Return the (X, Y) coordinate for the center point of the cell that contains the specified text.  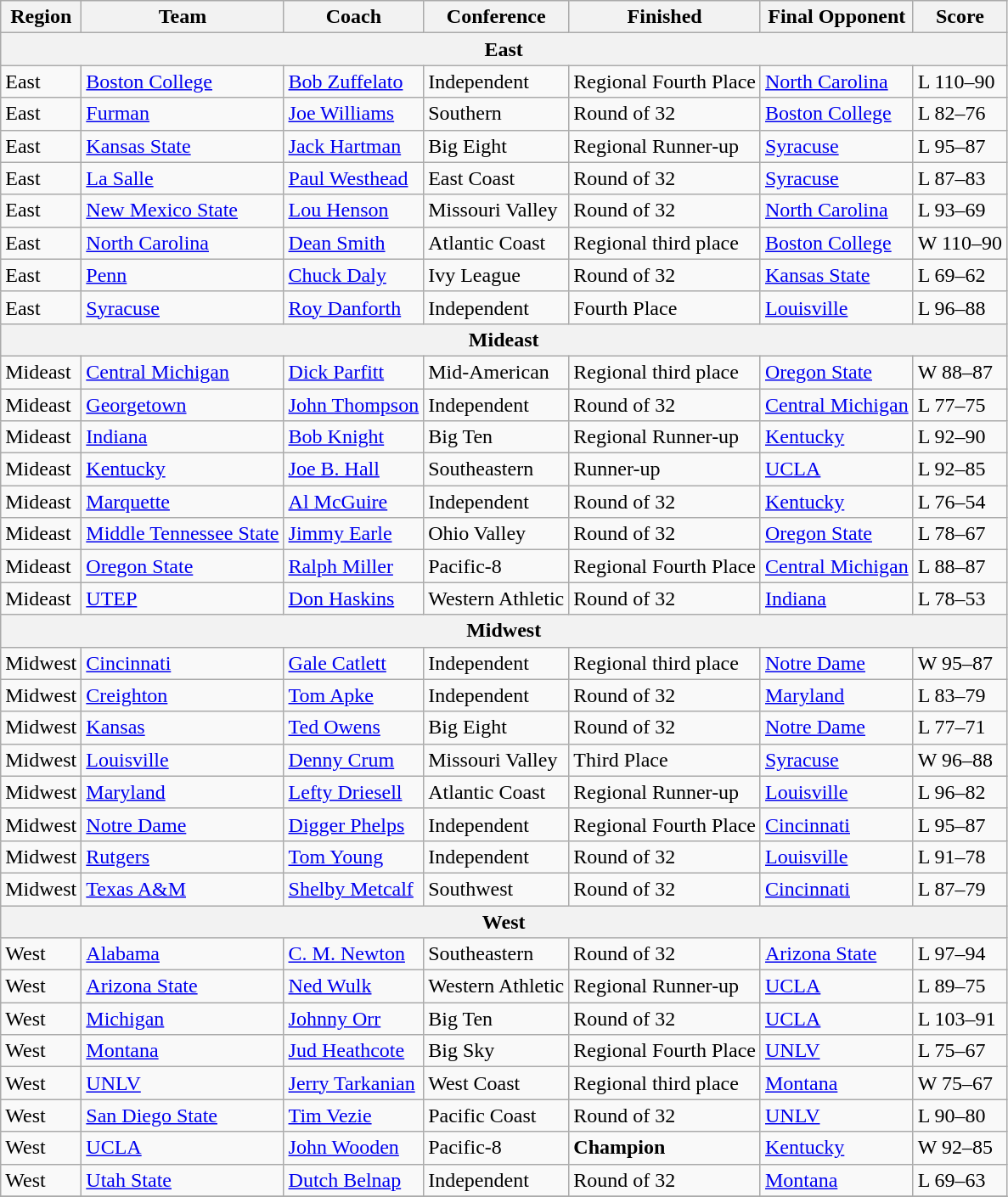
Johnny Orr (353, 1019)
L 87–79 (960, 889)
Furman (183, 114)
L 77–71 (960, 728)
Team (183, 17)
Ralph Miller (353, 566)
L 97–94 (960, 954)
L 78–67 (960, 534)
Alabama (183, 954)
Jud Heathcote (353, 1051)
W 110–90 (960, 243)
W 92–85 (960, 1148)
West Coast (496, 1083)
Shelby Metcalf (353, 889)
Conference (496, 17)
Tom Young (353, 857)
L 69–63 (960, 1180)
Pacific Coast (496, 1116)
Dick Parfitt (353, 372)
L 90–80 (960, 1116)
L 82–76 (960, 114)
Coach (353, 17)
W 95–87 (960, 663)
Final Opponent (836, 17)
Ohio Valley (496, 534)
Marquette (183, 502)
L 69–62 (960, 275)
East Coast (496, 178)
Ivy League (496, 275)
L 92–85 (960, 469)
L 110–90 (960, 81)
L 88–87 (960, 566)
John Wooden (353, 1148)
Third Place (665, 760)
Joe B. Hall (353, 469)
Champion (665, 1148)
C. M. Newton (353, 954)
Lou Henson (353, 211)
Roy Danforth (353, 307)
L 87–83 (960, 178)
L 78–53 (960, 598)
Fourth Place (665, 307)
W 96–88 (960, 760)
Creighton (183, 695)
Lefty Driesell (353, 792)
Don Haskins (353, 598)
Michigan (183, 1019)
Rutgers (183, 857)
Chuck Daly (353, 275)
Mid-American (496, 372)
Al McGuire (353, 502)
L 83–79 (960, 695)
L 92–90 (960, 437)
Gale Catlett (353, 663)
Utah State (183, 1180)
L 77–75 (960, 405)
Ted Owens (353, 728)
Dutch Belnap (353, 1180)
Tom Apke (353, 695)
Georgetown (183, 405)
Region (41, 17)
Score (960, 17)
L 89–75 (960, 986)
L 93–69 (960, 211)
Jimmy Earle (353, 534)
Southwest (496, 889)
Dean Smith (353, 243)
Jack Hartman (353, 146)
W 75–67 (960, 1083)
L 91–78 (960, 857)
L 76–54 (960, 502)
L 96–82 (960, 792)
San Diego State (183, 1116)
Kansas (183, 728)
L 96–88 (960, 307)
L 75–67 (960, 1051)
Finished (665, 17)
Joe Williams (353, 114)
Texas A&M (183, 889)
Bob Zuffelato (353, 81)
Penn (183, 275)
Bob Knight (353, 437)
John Thompson (353, 405)
La Salle (183, 178)
New Mexico State (183, 211)
W 88–87 (960, 372)
Jerry Tarkanian (353, 1083)
Digger Phelps (353, 824)
UTEP (183, 598)
Southern (496, 114)
Denny Crum (353, 760)
Ned Wulk (353, 986)
Tim Vezie (353, 1116)
Big Sky (496, 1051)
Paul Westhead (353, 178)
Middle Tennessee State (183, 534)
L 103–91 (960, 1019)
Runner-up (665, 469)
